Scan for the cell matching the given text and deliver its [x, y] coordinate at center. 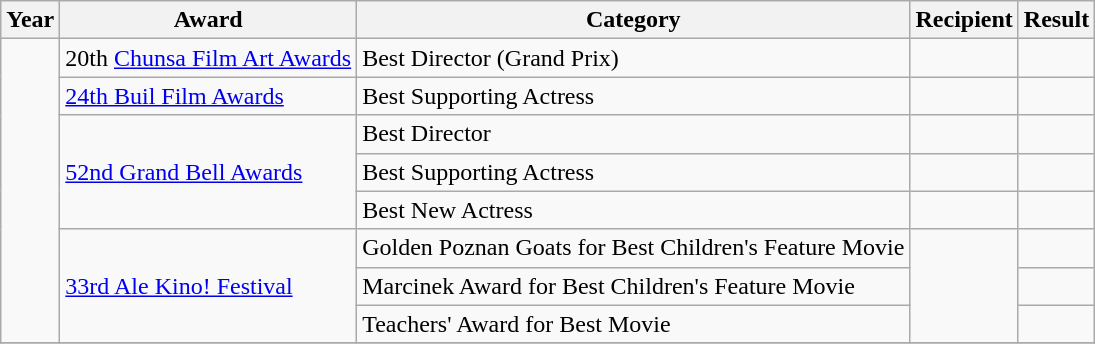
Award [208, 20]
Teachers' Award for Best Movie [634, 324]
Best New Actress [634, 210]
Marcinek Award for Best Children's Feature Movie [634, 286]
Best Director (Grand Prix) [634, 58]
52nd Grand Bell Awards [208, 172]
Category [634, 20]
Golden Poznan Goats for Best Children's Feature Movie [634, 248]
Best Director [634, 134]
20th Chunsa Film Art Awards [208, 58]
Result [1056, 20]
Year [30, 20]
Recipient [964, 20]
33rd Ale Kino! Festival [208, 286]
24th Buil Film Awards [208, 96]
